For the text-containing cell, return its midpoint in (x, y) coordinate format. 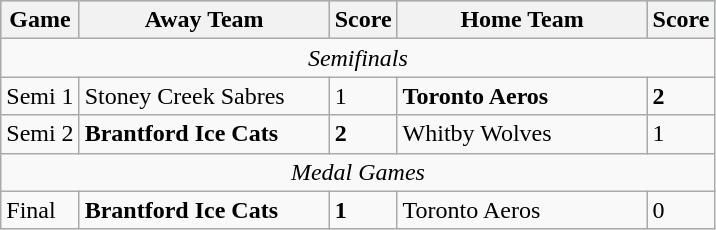
Semifinals (358, 58)
Stoney Creek Sabres (204, 96)
Semi 1 (40, 96)
Away Team (204, 20)
Home Team (522, 20)
Semi 2 (40, 134)
0 (681, 210)
Game (40, 20)
Medal Games (358, 172)
Whitby Wolves (522, 134)
Final (40, 210)
